For the text-containing cell, return its midpoint in (x, y) coordinate format. 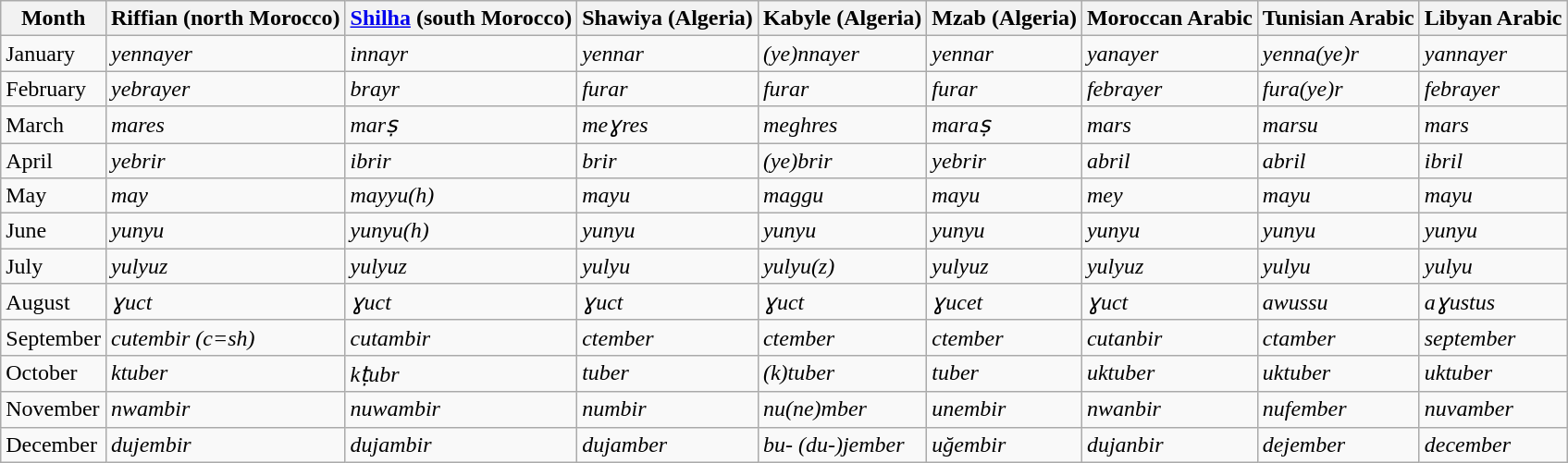
dujamber (668, 445)
nu(ne)mber (842, 409)
maggu (842, 196)
yennayer (226, 54)
March (54, 125)
May (54, 196)
(ye)brir (842, 160)
meɣres (668, 125)
numbir (668, 409)
marsu (1338, 125)
April (54, 160)
marṣ (461, 125)
nufember (1338, 409)
bu- (du-)jember (842, 445)
dujambir (461, 445)
yulyu(z) (842, 266)
dujanbir (1169, 445)
December (54, 445)
September (54, 337)
dejember (1338, 445)
Tunisian Arabic (1338, 18)
nwambir (226, 409)
(ye)nnayer (842, 54)
brir (668, 160)
meghres (842, 125)
cutambir (461, 337)
yenna(ye)r (1338, 54)
Shilha (south Morocco) (461, 18)
nwanbir (1169, 409)
yunyu(h) (461, 231)
ibril (1493, 160)
may (226, 196)
ctamber (1338, 337)
ibrir (461, 160)
mey (1169, 196)
October (54, 373)
January (54, 54)
fura(ye)r (1338, 89)
awussu (1338, 302)
Month (54, 18)
innayr (461, 54)
kṭubr (461, 373)
nuwambir (461, 409)
February (54, 89)
June (54, 231)
Moroccan Arabic (1169, 18)
yebrayer (226, 89)
maraṣ (1005, 125)
yannayer (1493, 54)
uğembir (1005, 445)
Mzab (Algeria) (1005, 18)
brayr (461, 89)
yanayer (1169, 54)
ɣucet (1005, 302)
mares (226, 125)
August (54, 302)
dujembir (226, 445)
cutanbir (1169, 337)
November (54, 409)
Kabyle (Algeria) (842, 18)
cutembir (c=sh) (226, 337)
Shawiya (Algeria) (668, 18)
ktuber (226, 373)
aɣustus (1493, 302)
unembir (1005, 409)
mayyu(h) (461, 196)
Libyan Arabic (1493, 18)
nuvamber (1493, 409)
July (54, 266)
(k)tuber (842, 373)
Riffian (north Morocco) (226, 18)
september (1493, 337)
december (1493, 445)
